Pinpoint the cell where the given text exists, returning its [X, Y] midpoint coordinate. 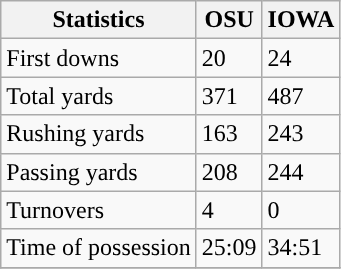
Passing yards [99, 172]
243 [301, 134]
34:51 [301, 248]
Turnovers [99, 210]
24 [301, 58]
25:09 [229, 248]
IOWA [301, 20]
244 [301, 172]
20 [229, 58]
Rushing yards [99, 134]
208 [229, 172]
Total yards [99, 96]
371 [229, 96]
163 [229, 134]
0 [301, 210]
Time of possession [99, 248]
4 [229, 210]
487 [301, 96]
OSU [229, 20]
First downs [99, 58]
Statistics [99, 20]
